Capture the cell that displays the provided text and extract its [x, y] central coordinate. 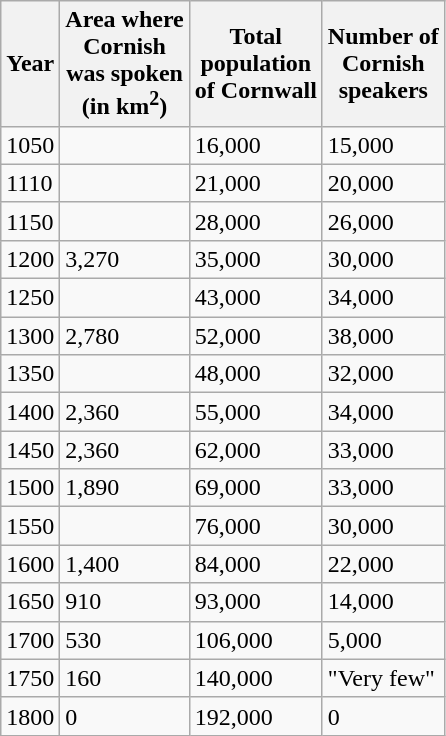
"Very few" [383, 678]
28,000 [256, 221]
16,000 [256, 145]
1150 [30, 221]
93,000 [256, 602]
1700 [30, 640]
1050 [30, 145]
55,000 [256, 412]
22,000 [383, 564]
1550 [30, 526]
Totalpopulationof Cornwall [256, 64]
62,000 [256, 450]
1500 [30, 488]
84,000 [256, 564]
106,000 [256, 640]
48,000 [256, 374]
15,000 [383, 145]
26,000 [383, 221]
14,000 [383, 602]
38,000 [383, 336]
530 [124, 640]
Number ofCornishspeakers [383, 64]
5,000 [383, 640]
32,000 [383, 374]
1450 [30, 450]
Year [30, 64]
43,000 [256, 298]
76,000 [256, 526]
20,000 [383, 183]
1,890 [124, 488]
21,000 [256, 183]
35,000 [256, 259]
192,000 [256, 716]
1400 [30, 412]
1250 [30, 298]
1350 [30, 374]
Area whereCornishwas spoken(in km2) [124, 64]
69,000 [256, 488]
140,000 [256, 678]
1800 [30, 716]
1600 [30, 564]
1200 [30, 259]
910 [124, 602]
1300 [30, 336]
3,270 [124, 259]
1110 [30, 183]
2,780 [124, 336]
1750 [30, 678]
1650 [30, 602]
52,000 [256, 336]
1,400 [124, 564]
160 [124, 678]
